From the cell containing the given text, extract its center point as [x, y] coordinate. 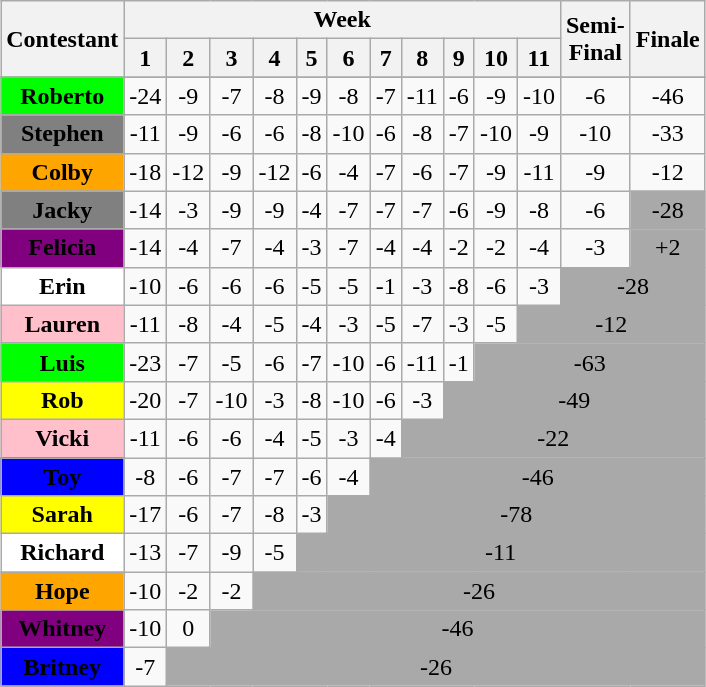
Sarah [62, 515]
1 [146, 58]
7 [386, 58]
Finale [668, 39]
Semi-Final [595, 39]
Hope [62, 591]
Luis [62, 362]
-22 [553, 438]
-49 [574, 400]
-23 [146, 362]
Week [342, 20]
-13 [146, 553]
Jacky [62, 210]
Toy [62, 477]
-24 [146, 96]
Vicki [62, 438]
10 [496, 58]
-63 [590, 362]
0 [188, 629]
9 [458, 58]
2 [188, 58]
Roberto [62, 96]
-78 [516, 515]
+2 [668, 248]
-20 [146, 400]
Richard [62, 553]
Whitney [62, 629]
3 [232, 58]
5 [312, 58]
Colby [62, 172]
-17 [146, 515]
Felicia [62, 248]
8 [422, 58]
Lauren [62, 324]
6 [348, 58]
Erin [62, 286]
-33 [668, 134]
Rob [62, 400]
Britney [62, 667]
-18 [146, 172]
Contestant [62, 39]
11 [538, 58]
Stephen [62, 134]
4 [274, 58]
